Capture the cell that displays the provided text and extract its (x, y) central coordinate. 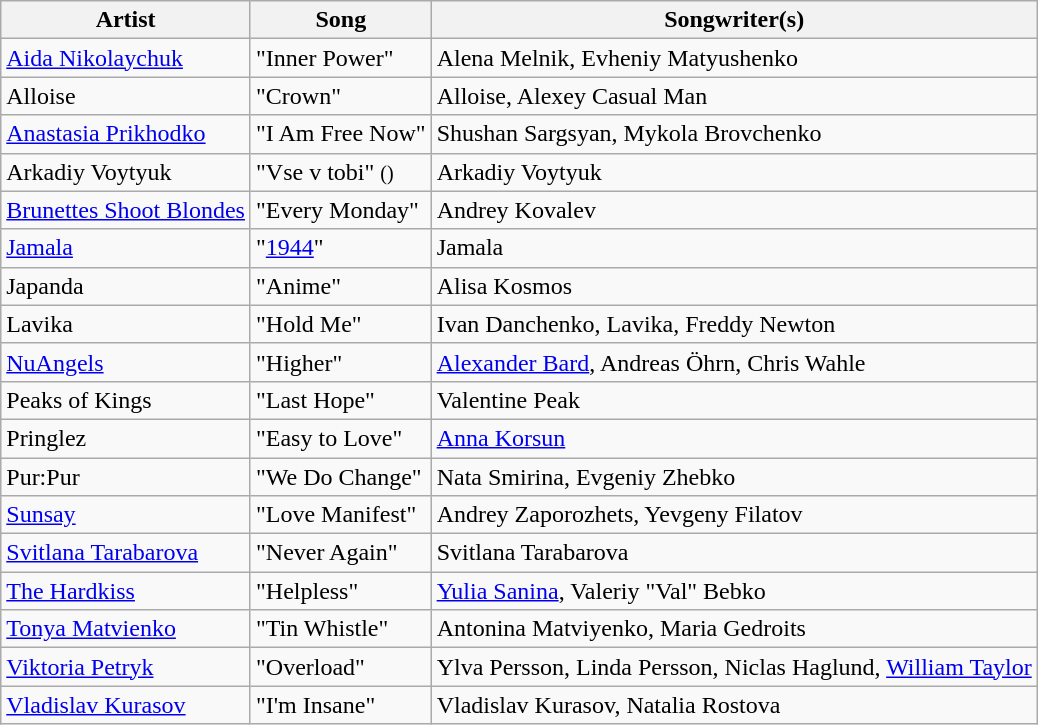
NuAngels (126, 362)
"Every Monday" (340, 210)
"Anime" (340, 286)
Alexander Bard, Andreas Öhrn, Chris Wahle (734, 362)
Alisa Kosmos (734, 286)
Songwriter(s) (734, 20)
The Hardkiss (126, 591)
"Vse v tobi" () (340, 172)
Andrey Zaporozhets, Yevgeny Filatov (734, 515)
Alloise (126, 96)
Alloise, Alexey Casual Man (734, 96)
Ylva Persson, Linda Persson, Niclas Haglund, William Taylor (734, 667)
"Higher" (340, 362)
Anastasia Prikhodko (126, 134)
Andrey Kovalev (734, 210)
"Easy to Love" (340, 438)
"Never Again" (340, 553)
"I Am Free Now" (340, 134)
Shushan Sargsyan, Mykola Brovchenko (734, 134)
"Hold Me" (340, 324)
Viktoria Petryk (126, 667)
Lavika (126, 324)
Yulia Sanina, Valeriy "Val" Bebko (734, 591)
Anna Korsun (734, 438)
Valentine Peak (734, 400)
Peaks of Kings (126, 400)
"Love Manifest" (340, 515)
"Overload" (340, 667)
Brunettes Shoot Blondes (126, 210)
"I'm Insane" (340, 705)
Artist (126, 20)
Aida Nikolaychuk (126, 58)
Pur:Pur (126, 477)
"We Do Change" (340, 477)
Tonya Matvienko (126, 629)
Ivan Danchenko, Lavika, Freddy Newton (734, 324)
Vladislav Kurasov (126, 705)
"Inner Power" (340, 58)
Alena Melnik, Evheniy Matyushenko (734, 58)
Nata Smirina, Evgeniy Zhebko (734, 477)
"Crown" (340, 96)
Vladislav Kurasov, Natalia Rostova (734, 705)
Antonina Matviyenko, Maria Gedroits (734, 629)
"1944" (340, 248)
"Helpless" (340, 591)
Pringlez (126, 438)
"Tin Whistle" (340, 629)
Japanda (126, 286)
Sunsay (126, 515)
Song (340, 20)
"Last Hope" (340, 400)
